Return the (X, Y) coordinate for the center point of the cell that contains the specified text.  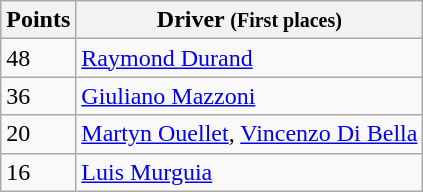
Giuliano Mazzoni (250, 96)
Luis Murguia (250, 172)
16 (38, 172)
20 (38, 134)
48 (38, 58)
Martyn Ouellet, Vincenzo Di Bella (250, 134)
Points (38, 20)
Driver (First places) (250, 20)
Raymond Durand (250, 58)
36 (38, 96)
